Capture the cell that displays the provided text and extract its (x, y) central coordinate. 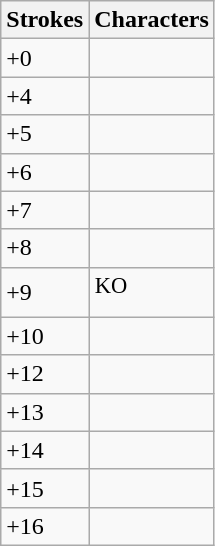
+5 (45, 134)
+12 (45, 374)
+6 (45, 172)
+8 (45, 248)
KO (152, 292)
Characters (152, 20)
+16 (45, 526)
+13 (45, 412)
Strokes (45, 20)
+15 (45, 488)
+10 (45, 336)
+14 (45, 450)
+0 (45, 58)
+9 (45, 292)
+7 (45, 210)
+4 (45, 96)
